Output the [X, Y] coordinate of the center of the cell containing the given text.  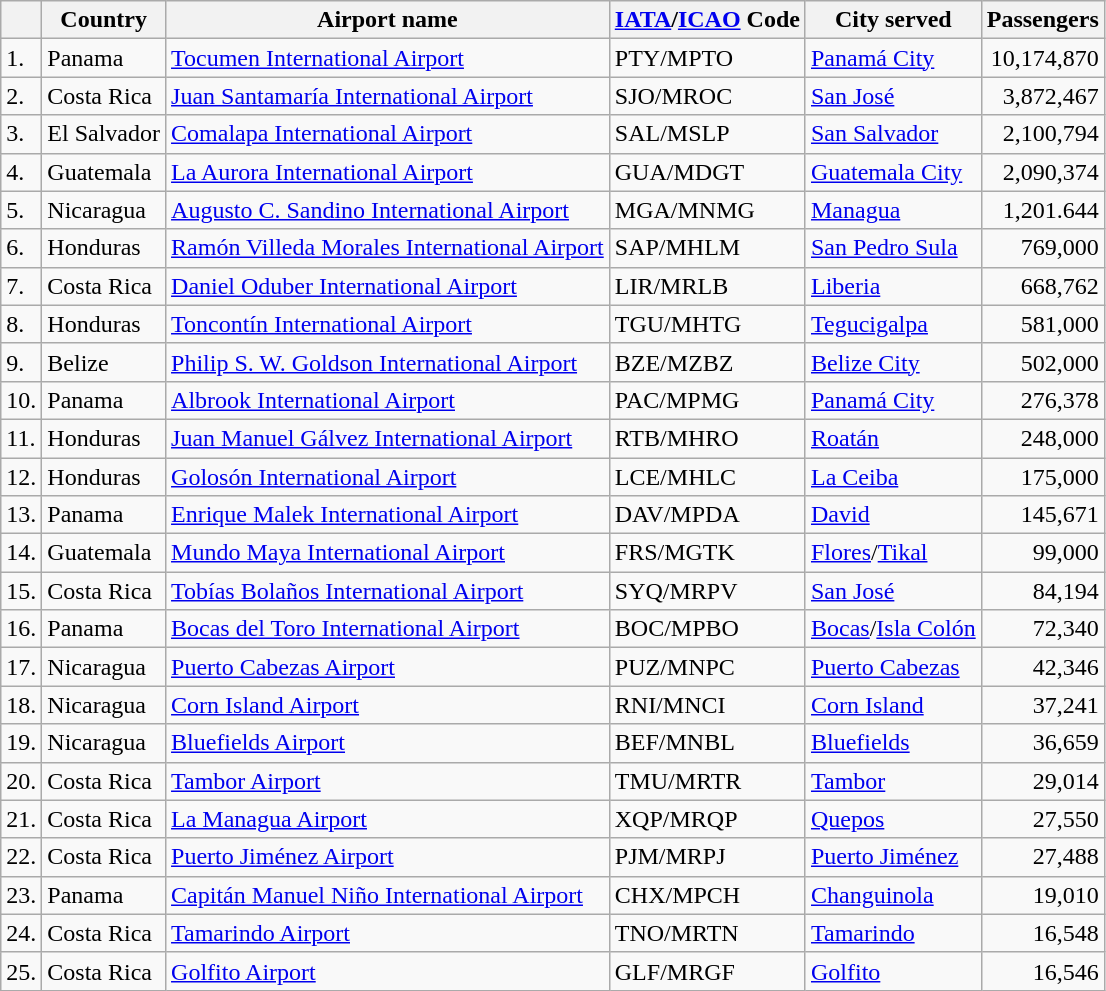
TGU/MHTG [707, 324]
SJO/MROC [707, 96]
Augusto C. Sandino International Airport [388, 210]
BOC/MPBO [707, 629]
23. [22, 895]
Managua [893, 210]
36,659 [1042, 743]
El Salvador [104, 134]
13. [22, 515]
12. [22, 477]
Tamarindo [893, 933]
6. [22, 248]
Daniel Oduber International Airport [388, 286]
581,000 [1042, 324]
SYQ/MRPV [707, 591]
RTB/MHRO [707, 438]
David [893, 515]
TMU/MRTR [707, 781]
Enrique Malek International Airport [388, 515]
Tamarindo Airport [388, 933]
Puerto Jiménez [893, 857]
9. [22, 362]
10. [22, 400]
8. [22, 324]
Corn Island Airport [388, 705]
4. [22, 172]
Belize [104, 362]
Ramón Villeda Morales International Airport [388, 248]
18. [22, 705]
276,378 [1042, 400]
Country [104, 20]
TNO/MRTN [707, 933]
3. [22, 134]
27,550 [1042, 819]
145,671 [1042, 515]
1,201.644 [1042, 210]
BZE/MZBZ [707, 362]
11. [22, 438]
Capitán Manuel Niño International Airport [388, 895]
Mundo Maya International Airport [388, 553]
DAV/MPDA [707, 515]
19. [22, 743]
29,014 [1042, 781]
19,010 [1042, 895]
668,762 [1042, 286]
Albrook International Airport [388, 400]
Passengers [1042, 20]
Puerto Jiménez Airport [388, 857]
La Aurora International Airport [388, 172]
24. [22, 933]
248,000 [1042, 438]
16,546 [1042, 971]
GLF/MRGF [707, 971]
5. [22, 210]
Golfito [893, 971]
20. [22, 781]
27,488 [1042, 857]
LIR/MRLB [707, 286]
Tobías Bolaños International Airport [388, 591]
22. [22, 857]
42,346 [1042, 667]
16,548 [1042, 933]
72,340 [1042, 629]
14. [22, 553]
Tocumen International Airport [388, 58]
City served [893, 20]
99,000 [1042, 553]
2,100,794 [1042, 134]
Guatemala City [893, 172]
PJM/MRPJ [707, 857]
2,090,374 [1042, 172]
Corn Island [893, 705]
2. [22, 96]
PAC/MPMG [707, 400]
Quepos [893, 819]
3,872,467 [1042, 96]
FRS/MGTK [707, 553]
Belize City [893, 362]
Puerto Cabezas Airport [388, 667]
CHX/MPCH [707, 895]
Philip S. W. Goldson International Airport [388, 362]
769,000 [1042, 248]
10,174,870 [1042, 58]
San Pedro Sula [893, 248]
Puerto Cabezas [893, 667]
Liberia [893, 286]
BEF/MNBL [707, 743]
Roatán [893, 438]
7. [22, 286]
IATA/ICAO Code [707, 20]
Juan Manuel Gálvez International Airport [388, 438]
La Managua Airport [388, 819]
1. [22, 58]
84,194 [1042, 591]
Tegucigalpa [893, 324]
Comalapa International Airport [388, 134]
21. [22, 819]
PUZ/MNPC [707, 667]
La Ceiba [893, 477]
SAP/MHLM [707, 248]
XQP/MRQP [707, 819]
502,000 [1042, 362]
Juan Santamaría International Airport [388, 96]
LCE/MHLC [707, 477]
Toncontín International Airport [388, 324]
17. [22, 667]
GUA/MDGT [707, 172]
16. [22, 629]
RNI/MNCI [707, 705]
Bluefields [893, 743]
PTY/MPTO [707, 58]
Bluefields Airport [388, 743]
37,241 [1042, 705]
Golosón International Airport [388, 477]
Flores/Tikal [893, 553]
Changuinola [893, 895]
Tambor [893, 781]
Tambor Airport [388, 781]
Golfito Airport [388, 971]
San Salvador [893, 134]
25. [22, 971]
SAL/MSLP [707, 134]
15. [22, 591]
Bocas/Isla Colón [893, 629]
MGA/MNMG [707, 210]
175,000 [1042, 477]
Airport name [388, 20]
Bocas del Toro International Airport [388, 629]
